Scan for the cell matching the given text and deliver its [X, Y] coordinate at center. 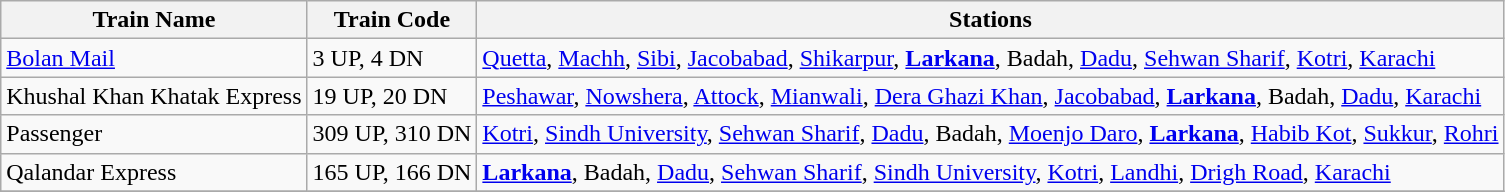
19 UP, 20 DN [392, 96]
Train Code [392, 20]
3 UP, 4 DN [392, 58]
Kotri, Sindh University, Sehwan Sharif, Dadu, Badah, Moenjo Daro, Larkana, Habib Kot, Sukkur, Rohri [990, 134]
Khushal Khan Khatak Express [154, 96]
Quetta, Machh, Sibi, Jacobabad, Shikarpur, Larkana, Badah, Dadu, Sehwan Sharif, Kotri, Karachi [990, 58]
Train Name [154, 20]
309 UP, 310 DN [392, 134]
Bolan Mail [154, 58]
165 UP, 166 DN [392, 172]
Stations [990, 20]
Passenger [154, 134]
Qalandar Express [154, 172]
Peshawar, Nowshera, Attock, Mianwali, Dera Ghazi Khan, Jacobabad, Larkana, Badah, Dadu, Karachi [990, 96]
Larkana, Badah, Dadu, Sehwan Sharif, Sindh University, Kotri, Landhi, Drigh Road, Karachi [990, 172]
